Output the [x, y] coordinate of the center of the cell containing the given text.  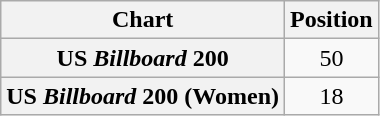
Position [332, 20]
US Billboard 200 (Women) [143, 96]
50 [332, 58]
US Billboard 200 [143, 58]
Chart [143, 20]
18 [332, 96]
